Return the (X, Y) coordinate for the center point of the cell that contains the specified text.  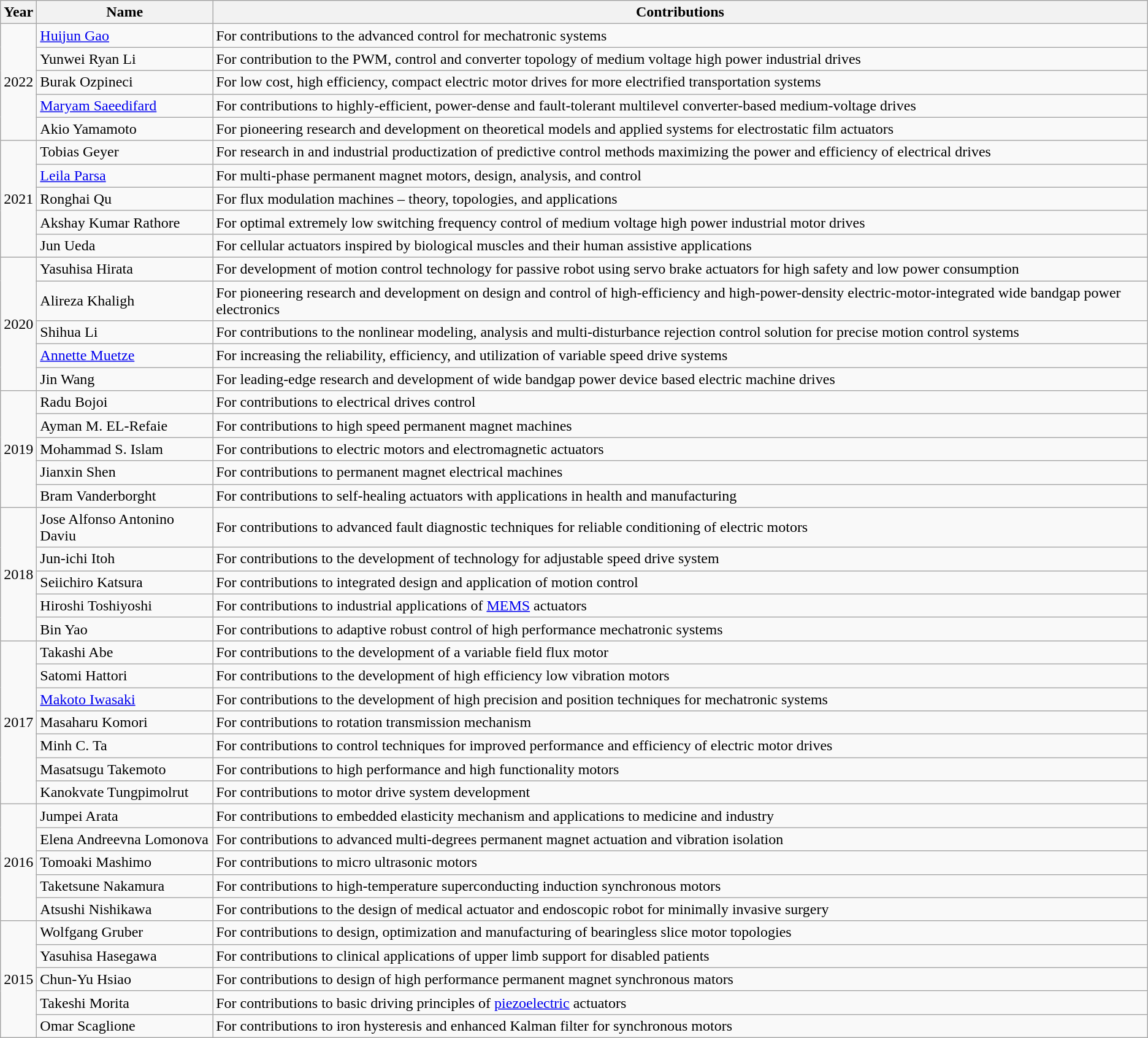
Yasuhisa Hasegawa (125, 956)
For contributions to the nonlinear modeling, analysis and multi-disturbance rejection control solution for precise motion control systems (681, 333)
Masaharu Komori (125, 723)
For optimal extremely low switching frequency control of medium voltage high power industrial motor drives (681, 222)
Seiichiro Katsura (125, 582)
For contributions to integrated design and application of motion control (681, 582)
For contributions to design, optimization and manufacturing of bearingless slice motor topologies (681, 932)
For contributions to adaptive robust control of high performance mechatronic systems (681, 629)
For contributions to electrical drives control (681, 402)
Chun-Yu Hsiao (125, 979)
For contributions to high performance and high functionality motors (681, 769)
For contributions to the development of a variable field flux motor (681, 652)
For contributions to advanced fault diagnostic techniques for reliable conditioning of electric motors (681, 528)
Yunwei Ryan Li (125, 59)
For contributions to the advanced control for mechatronic systems (681, 36)
For contributions to industrial applications of MEMS actuators (681, 605)
Alireza Khaligh (125, 301)
For contributions to the development of technology for adjustable speed drive system (681, 559)
Takashi Abe (125, 652)
For contributions to the design of medical actuator and endoscopic robot for minimally invasive surgery (681, 909)
For development of motion control technology for passive robot using servo brake actuators for high safety and low power consumption (681, 269)
Akio Yamamoto (125, 129)
Makoto Iwasaki (125, 699)
2016 (18, 863)
Contributions (681, 12)
Hiroshi Toshiyoshi (125, 605)
Maryam Saeedifard (125, 106)
For contributions to micro ultrasonic motors (681, 863)
Burak Ozpineci (125, 82)
Jianxin Shen (125, 472)
Huijun Gao (125, 36)
Bram Vanderborght (125, 496)
Tomoaki Mashimo (125, 863)
For contributions to the development of high precision and position techniques for mechatronic systems (681, 699)
2022 (18, 82)
For contributions to iron hysteresis and enhanced Kalman filter for synchronous motors (681, 1026)
For contributions to basic driving principles of piezoelectric actuators (681, 1002)
Name (125, 12)
Jun-ichi Itoh (125, 559)
For low cost, high efficiency, compact electric motor drives for more electrified transportation systems (681, 82)
2017 (18, 722)
Omar Scaglione (125, 1026)
Minh C. Ta (125, 746)
Annette Muetze (125, 356)
Leila Parsa (125, 175)
Akshay Kumar Rathore (125, 222)
For increasing the reliability, efficiency, and utilization of variable speed drive systems (681, 356)
Jose Alfonso Antonino Daviu (125, 528)
2021 (18, 199)
For flux modulation machines – theory, topologies, and applications (681, 199)
Satomi Hattori (125, 675)
For leading-edge research and development of wide bandgap power device based electric machine drives (681, 379)
Year (18, 12)
Atsushi Nishikawa (125, 909)
2015 (18, 979)
Takeshi Morita (125, 1002)
For contributions to permanent magnet electrical machines (681, 472)
For contributions to high speed permanent magnet machines (681, 426)
For contributions to the development of high efficiency low vibration motors (681, 675)
For contributions to embedded elasticity mechanism and applications to medicine and industry (681, 816)
Bin Yao (125, 629)
For contribution to the PWM, control and converter topology of medium voltage high power industrial drives (681, 59)
Ronghai Qu (125, 199)
Taketsune Nakamura (125, 886)
Kanokvate Tungpimolrut (125, 793)
Wolfgang Gruber (125, 932)
Mohammad S. Islam (125, 449)
Jumpei Arata (125, 816)
For cellular actuators inspired by biological muscles and their human assistive applications (681, 245)
For contributions to highly-efficient, power-dense and fault-tolerant multilevel converter-based medium-voltage drives (681, 106)
For contributions to design of high performance permanent magnet synchronous mators (681, 979)
Yasuhisa Hirata (125, 269)
For multi-phase permanent magnet motors, design, analysis, and control (681, 175)
Tobias Geyer (125, 152)
Shihua Li (125, 333)
Ayman M. EL-Refaie (125, 426)
For research in and industrial productization of predictive control methods maximizing the power and efficiency of electrical drives (681, 152)
2018 (18, 574)
Radu Bojoi (125, 402)
2019 (18, 449)
For contributions to self-healing actuators with applications in health and manufacturing (681, 496)
Masatsugu Takemoto (125, 769)
Elena Andreevna Lomonova (125, 839)
For contributions to clinical applications of upper limb support for disabled patients (681, 956)
For contributions to electric motors and electromagnetic actuators (681, 449)
For contributions to high-temperature superconducting induction synchronous motors (681, 886)
For contributions to rotation transmission mechanism (681, 723)
For pioneering research and development on theoretical models and applied systems for electrostatic film actuators (681, 129)
For contributions to advanced multi-degrees permanent magnet actuation and vibration isolation (681, 839)
For contributions to control techniques for improved performance and efficiency of electric motor drives (681, 746)
Jin Wang (125, 379)
2020 (18, 324)
Jun Ueda (125, 245)
For contributions to motor drive system development (681, 793)
